Provide the (X, Y) coordinate of the cell's center where the given text is located.  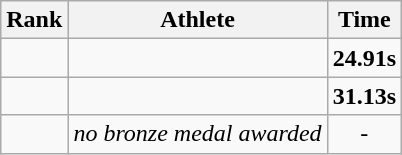
Time (364, 20)
31.13s (364, 96)
- (364, 134)
Rank (34, 20)
24.91s (364, 58)
Athlete (198, 20)
no bronze medal awarded (198, 134)
